Output the [X, Y] coordinate of the center of the cell containing the given text.  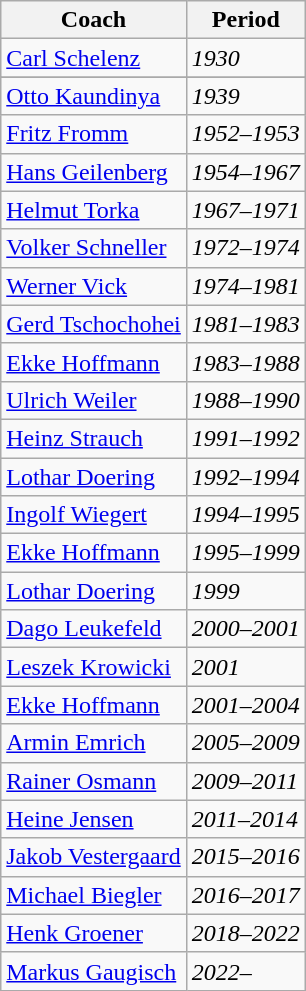
Period [246, 20]
2009–2011 [246, 781]
2005–2009 [246, 743]
Armin Emrich [94, 743]
2016–2017 [246, 895]
1994–1995 [246, 515]
Dago Leukefeld [94, 629]
Carl Schelenz [94, 58]
1967–1971 [246, 210]
1939 [246, 96]
Rainer Osmann [94, 781]
2001–2004 [246, 705]
Heinz Strauch [94, 438]
Fritz Fromm [94, 134]
Leszek Krowicki [94, 667]
2022– [246, 971]
Ingolf Wiegert [94, 515]
Helmut Torka [94, 210]
Gerd Tschochohei [94, 324]
Michael Biegler [94, 895]
Volker Schneller [94, 248]
1991–1992 [246, 438]
1988–1990 [246, 400]
Coach [94, 20]
Ulrich Weiler [94, 400]
2018–2022 [246, 933]
1999 [246, 591]
Markus Gaugisch [94, 971]
1983–1988 [246, 362]
Heine Jensen [94, 819]
1974–1981 [246, 286]
Otto Kaundinya [94, 96]
1972–1974 [246, 248]
1992–1994 [246, 477]
1981–1983 [246, 324]
2011–2014 [246, 819]
2001 [246, 667]
Henk Groener [94, 933]
Jakob Vestergaard [94, 857]
Hans Geilenberg [94, 172]
2000–2001 [246, 629]
1954–1967 [246, 172]
Werner Vick [94, 286]
1952–1953 [246, 134]
1995–1999 [246, 553]
2015–2016 [246, 857]
1930 [246, 58]
